Identify which cell holds the provided text, then report its (X, Y) central coordinate. 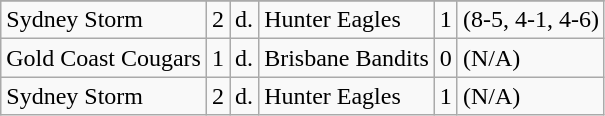
(8-5, 4-1, 4-6) (530, 20)
0 (446, 58)
Brisbane Bandits (347, 58)
Gold Coast Cougars (104, 58)
